Capture the cell that displays the provided text and extract its (x, y) central coordinate. 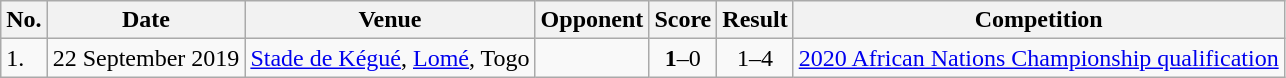
1. (24, 58)
Opponent (592, 20)
Competition (1038, 20)
Date (146, 20)
22 September 2019 (146, 58)
1–0 (683, 58)
1–4 (755, 58)
Result (755, 20)
2020 African Nations Championship qualification (1038, 58)
Stade de Kégué, Lomé, Togo (390, 58)
Venue (390, 20)
Score (683, 20)
No. (24, 20)
